Find where the given text appears and provide that cell's center as (x, y) coordinate. 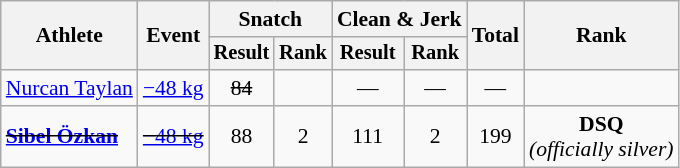
Clean & Jerk (400, 19)
Event (174, 36)
Sibel Özkan (70, 136)
Total (496, 36)
84 (242, 88)
Snatch (270, 19)
199 (496, 136)
Athlete (70, 36)
DSQ(officially silver) (602, 136)
88 (242, 136)
Nurcan Taylan (70, 88)
111 (368, 136)
